Scan for the cell matching the given text and deliver its (X, Y) coordinate at center. 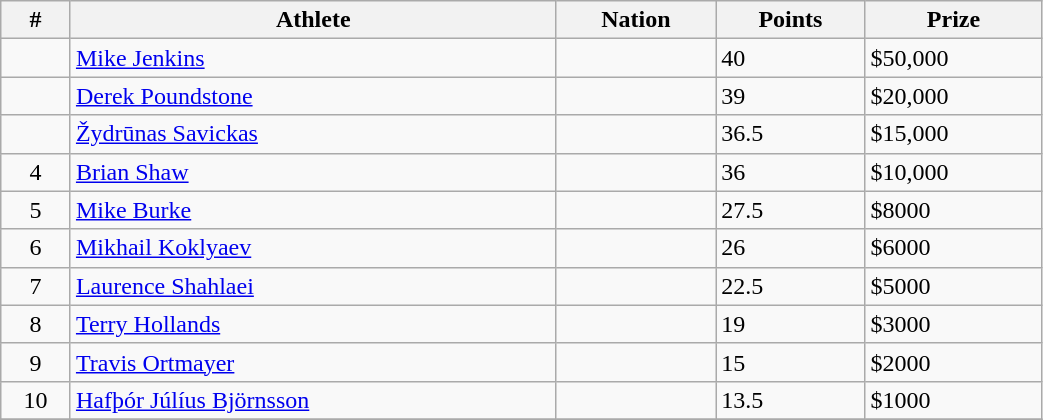
$10,000 (954, 172)
10 (36, 400)
$50,000 (954, 58)
7 (36, 286)
15 (790, 362)
Mike Jenkins (313, 58)
26 (790, 248)
Travis Ortmayer (313, 362)
$5000 (954, 286)
Derek Poundstone (313, 96)
36.5 (790, 134)
Nation (636, 20)
Mikhail Koklyaev (313, 248)
Mike Burke (313, 210)
9 (36, 362)
Žydrūnas Savickas (313, 134)
$3000 (954, 324)
Terry Hollands (313, 324)
Brian Shaw (313, 172)
Hafþór Júlíus Björnsson (313, 400)
$15,000 (954, 134)
4 (36, 172)
39 (790, 96)
5 (36, 210)
19 (790, 324)
Points (790, 20)
$1000 (954, 400)
8 (36, 324)
$2000 (954, 362)
$6000 (954, 248)
22.5 (790, 286)
40 (790, 58)
Laurence Shahlaei (313, 286)
$20,000 (954, 96)
Prize (954, 20)
6 (36, 248)
27.5 (790, 210)
# (36, 20)
36 (790, 172)
Athlete (313, 20)
$8000 (954, 210)
13.5 (790, 400)
